Locate the cell with the specified text and output its (x, y) center coordinate. 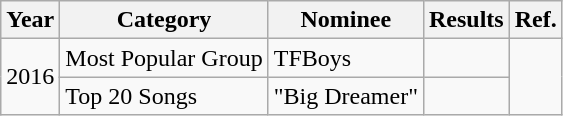
"Big Dreamer" (346, 96)
Results (466, 20)
Category (164, 20)
Most Popular Group (164, 58)
Nominee (346, 20)
2016 (30, 77)
TFBoys (346, 58)
Top 20 Songs (164, 96)
Ref. (536, 20)
Year (30, 20)
